Extract the [x, y] coordinate from the center of the cell holding the provided text.  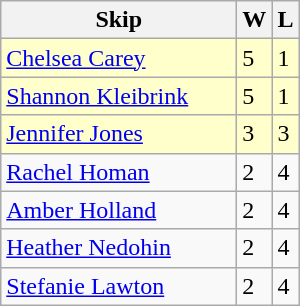
Rachel Homan [119, 172]
Stefanie Lawton [119, 286]
Jennifer Jones [119, 134]
W [254, 20]
Skip [119, 20]
Shannon Kleibrink [119, 96]
Chelsea Carey [119, 58]
Heather Nedohin [119, 248]
L [286, 20]
Amber Holland [119, 210]
